Extract the (x, y) coordinate from the center of the cell holding the provided text.  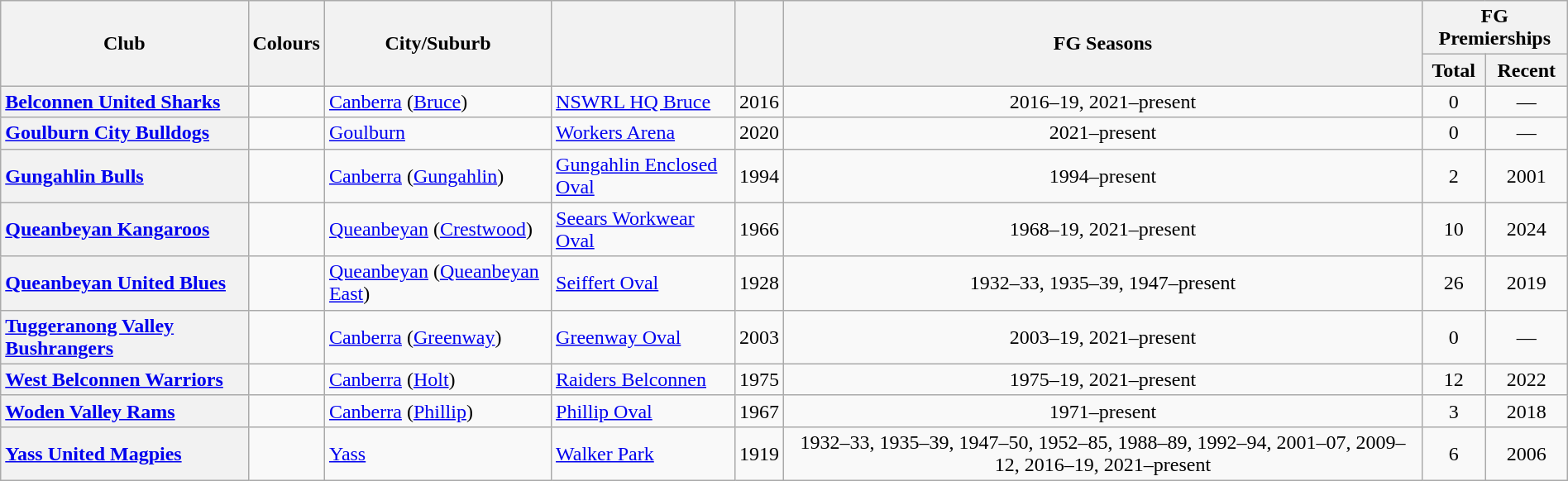
2018 (1527, 411)
Gungahlin Enclosed Oval (643, 175)
Belconnen United Sharks (124, 102)
2024 (1527, 230)
FG Seasons (1103, 43)
NSWRL HQ Bruce (643, 102)
2 (1454, 175)
Walker Park (643, 453)
1968–19, 2021–present (1103, 230)
Gungahlin Bulls (124, 175)
Queanbeyan (Crestwood) (437, 230)
10 (1454, 230)
1919 (759, 453)
1971–present (1103, 411)
3 (1454, 411)
2021–present (1103, 133)
Total (1454, 70)
1967 (759, 411)
Raiders Belconnen (643, 379)
Canberra (Greenway) (437, 337)
City/Suburb (437, 43)
Recent (1527, 70)
Phillip Oval (643, 411)
Canberra (Holt) (437, 379)
Queanbeyan Kangaroos (124, 230)
Greenway Oval (643, 337)
Tuggeranong Valley Bushrangers (124, 337)
Queanbeyan (Queanbeyan East) (437, 283)
2003–19, 2021–present (1103, 337)
26 (1454, 283)
2020 (759, 133)
1975–19, 2021–present (1103, 379)
Yass United Magpies (124, 453)
Goulburn (437, 133)
Queanbeyan United Blues (124, 283)
Club (124, 43)
Colours (286, 43)
12 (1454, 379)
West Belconnen Warriors (124, 379)
6 (1454, 453)
1966 (759, 230)
1928 (759, 283)
Woden Valley Rams (124, 411)
Yass (437, 453)
1932–33, 1935–39, 1947–present (1103, 283)
1994–present (1103, 175)
2022 (1527, 379)
Workers Arena (643, 133)
2016 (759, 102)
Seiffert Oval (643, 283)
2001 (1527, 175)
1994 (759, 175)
FG Premierships (1494, 28)
2016–19, 2021–present (1103, 102)
2019 (1527, 283)
Seears Workwear Oval (643, 230)
Canberra (Gungahlin) (437, 175)
Goulburn City Bulldogs (124, 133)
Canberra (Phillip) (437, 411)
2006 (1527, 453)
1975 (759, 379)
1932–33, 1935–39, 1947–50, 1952–85, 1988–89, 1992–94, 2001–07, 2009–12, 2016–19, 2021–present (1103, 453)
Canberra (Bruce) (437, 102)
2003 (759, 337)
